Extract the [X, Y] coordinate from the center of the cell holding the provided text.  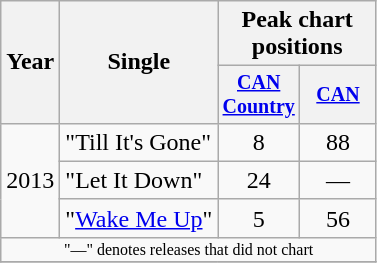
"Till It's Gone" [139, 142]
Peak chartpositions [298, 34]
Year [30, 62]
— [338, 180]
88 [338, 142]
56 [338, 218]
CAN Country [259, 94]
"Let It Down" [139, 180]
"—" denotes releases that did not chart [189, 249]
5 [259, 218]
24 [259, 180]
"Wake Me Up" [139, 218]
2013 [30, 180]
CAN [338, 94]
8 [259, 142]
Single [139, 62]
